Determine the (X, Y) coordinate at the center of the cell enclosing the given text.  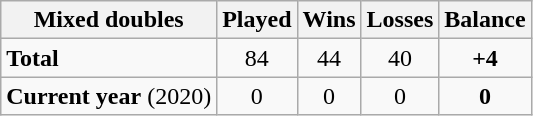
Balance (485, 20)
Losses (400, 20)
Played (257, 20)
Mixed doubles (109, 20)
+4 (485, 58)
40 (400, 58)
Current year (2020) (109, 96)
Total (109, 58)
84 (257, 58)
44 (329, 58)
Wins (329, 20)
